For the text-containing cell, return its midpoint in [X, Y] coordinate format. 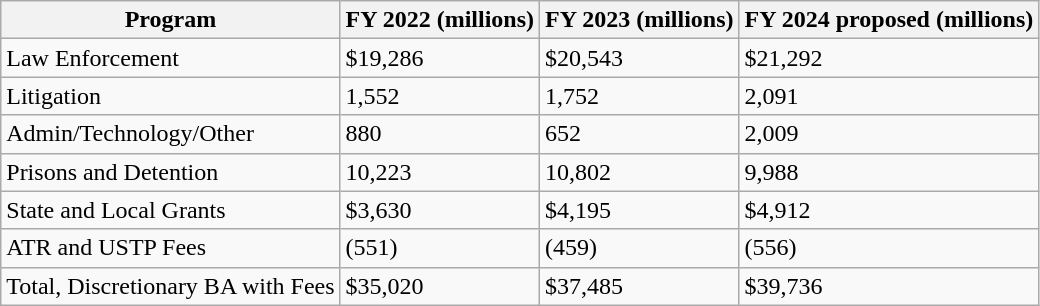
$37,485 [640, 286]
1,752 [640, 96]
Total, Discretionary BA with Fees [170, 286]
State and Local Grants [170, 210]
1,552 [440, 96]
$21,292 [889, 58]
10,223 [440, 172]
2,091 [889, 96]
(459) [640, 248]
Litigation [170, 96]
$19,286 [440, 58]
9,988 [889, 172]
880 [440, 134]
Law Enforcement [170, 58]
$39,736 [889, 286]
FY 2024 proposed (millions) [889, 20]
FY 2022 (millions) [440, 20]
FY 2023 (millions) [640, 20]
$3,630 [440, 210]
10,802 [640, 172]
Prisons and Detention [170, 172]
$35,020 [440, 286]
ATR and USTP Fees [170, 248]
$4,912 [889, 210]
$4,195 [640, 210]
(551) [440, 248]
Program [170, 20]
$20,543 [640, 58]
(556) [889, 248]
652 [640, 134]
Admin/Technology/Other [170, 134]
2,009 [889, 134]
